Detect which cell encompasses the target text, then output its [x, y] center coordinate. 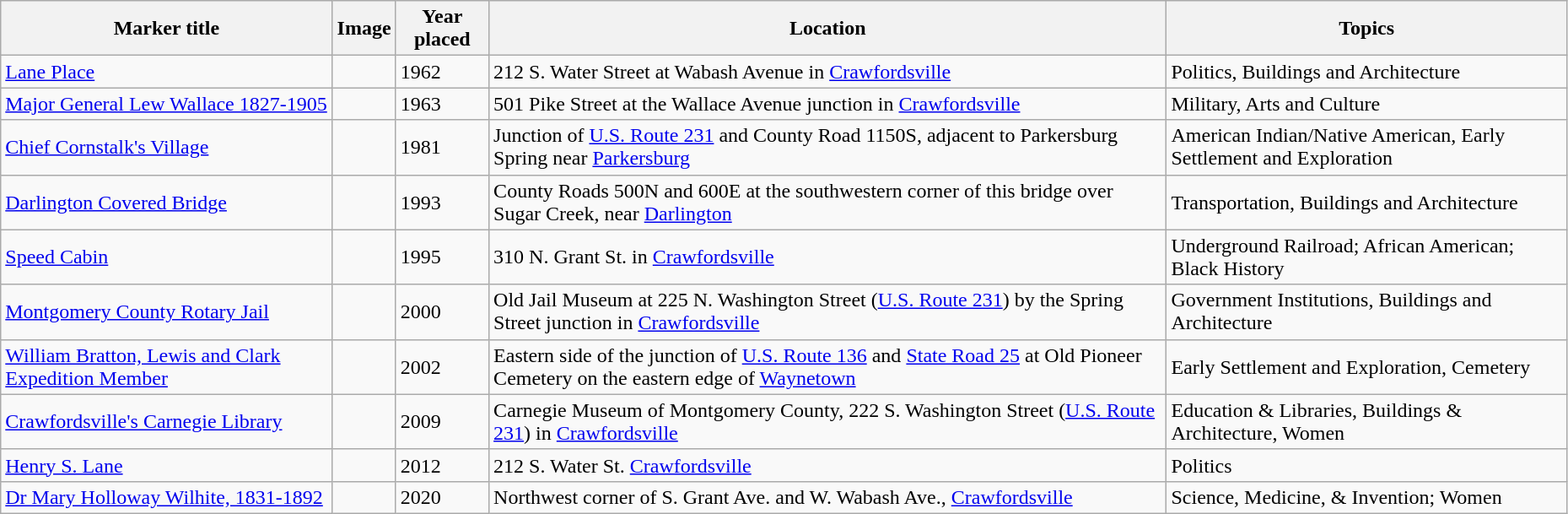
2020 [442, 497]
310 N. Grant St. in Crawfordsville [828, 257]
Montgomery County Rotary Jail [167, 312]
Underground Railroad; African American; Black History [1366, 257]
Crawfordsville's Carnegie Library [167, 422]
Speed Cabin [167, 257]
Chief Cornstalk's Village [167, 147]
Lane Place [167, 72]
2012 [442, 465]
Major General Lew Wallace 1827-1905 [167, 104]
Early Settlement and Exploration, Cemetery [1366, 366]
Politics, Buildings and Architecture [1366, 72]
Darlington Covered Bridge [167, 203]
212 S. Water St. Crawfordsville [828, 465]
Old Jail Museum at 225 N. Washington Street (U.S. Route 231) by the Spring Street junction in Crawfordsville [828, 312]
Carnegie Museum of Montgomery County, 222 S. Washington Street (U.S. Route 231) in Crawfordsville [828, 422]
2009 [442, 422]
Location [828, 29]
Science, Medicine, & Invention; Women [1366, 497]
1963 [442, 104]
American Indian/Native American, Early Settlement and Exploration [1366, 147]
2000 [442, 312]
1993 [442, 203]
Eastern side of the junction of U.S. Route 136 and State Road 25 at Old Pioneer Cemetery on the eastern edge of Waynetown [828, 366]
Dr Mary Holloway Wilhite, 1831-1892 [167, 497]
Year placed [442, 29]
212 S. Water Street at Wabash Avenue in Crawfordsville [828, 72]
Junction of U.S. Route 231 and County Road 1150S, adjacent to Parkersburg Spring near Parkersburg [828, 147]
1995 [442, 257]
1981 [442, 147]
Transportation, Buildings and Architecture [1366, 203]
1962 [442, 72]
Military, Arts and Culture [1366, 104]
2002 [442, 366]
Topics [1366, 29]
William Bratton, Lewis and Clark Expedition Member [167, 366]
Politics [1366, 465]
County Roads 500N and 600E at the southwestern corner of this bridge over Sugar Creek, near Darlington [828, 203]
Marker title [167, 29]
Education & Libraries, Buildings & Architecture, Women [1366, 422]
Northwest corner of S. Grant Ave. and W. Wabash Ave., Crawfordsville [828, 497]
Government Institutions, Buildings and Architecture [1366, 312]
Image [364, 29]
Henry S. Lane [167, 465]
501 Pike Street at the Wallace Avenue junction in Crawfordsville [828, 104]
